Provide the [X, Y] coordinate of the cell's center where the given text is located.  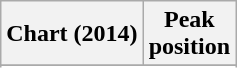
Peakposition [189, 34]
Chart (2014) [72, 34]
